Locate the cell with the specified text and output its [X, Y] center coordinate. 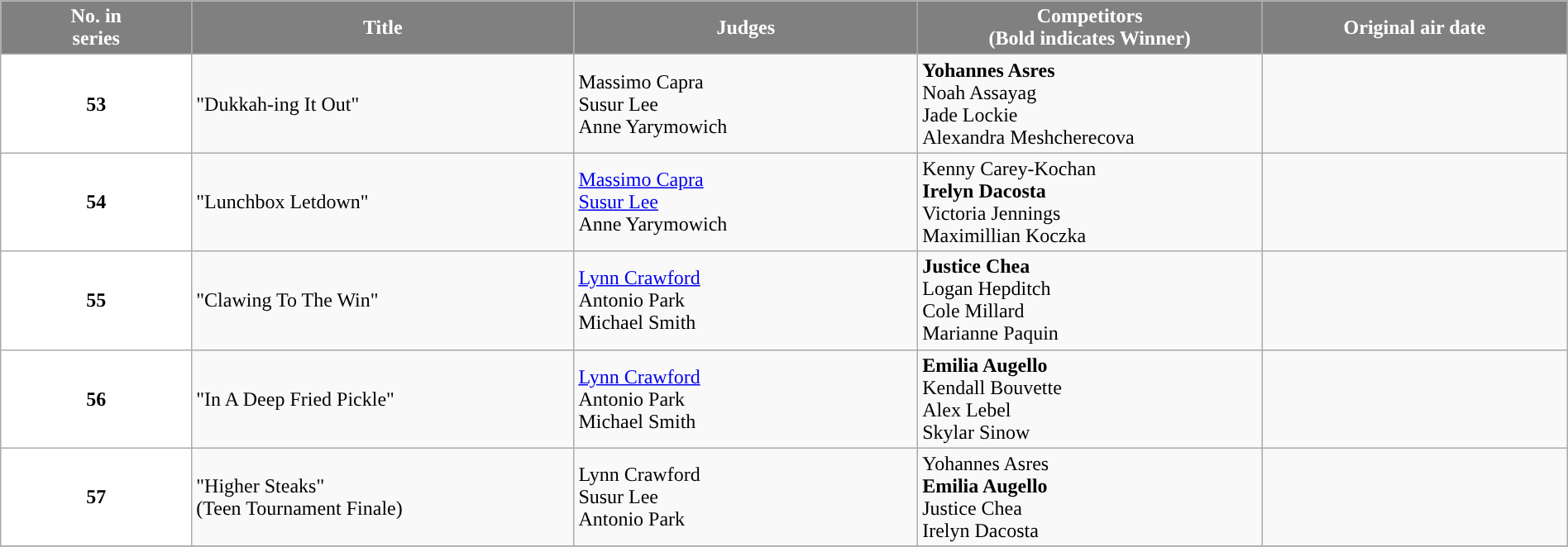
53 [96, 104]
Yohannes AsresEmilia AugelloJustice CheaIrelyn Dacosta [1090, 497]
"Clawing To The Win" [383, 301]
56 [96, 398]
Title [383, 28]
54 [96, 202]
Kenny Carey-KochanIrelyn DacostaVictoria JenningsMaximillian Koczka [1090, 202]
"Lunchbox Letdown" [383, 202]
No. inseries [96, 28]
Original air date [1415, 28]
Justice CheaLogan HepditchCole MillardMarianne Paquin [1090, 301]
55 [96, 301]
Lynn CrawfordSusur LeeAntonio Park [746, 497]
"In A Deep Fried Pickle" [383, 398]
"Higher Steaks"(Teen Tournament Finale) [383, 497]
57 [96, 497]
Judges [746, 28]
Yohannes AsresNoah AssayagJade LockieAlexandra Meshcherecova [1090, 104]
Emilia AugelloKendall BouvetteAlex LebelSkylar Sinow [1090, 398]
Competitors(Bold indicates Winner) [1090, 28]
"Dukkah-ing It Out" [383, 104]
